Search for the cell housing the specified text and yield its (X, Y) center coordinate. 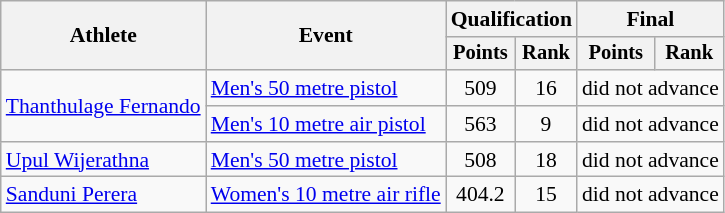
508 (480, 160)
404.2 (480, 195)
Final (650, 19)
Thanthulage Fernando (104, 106)
563 (480, 124)
Athlete (104, 36)
Qualification (512, 19)
Men's 10 metre air pistol (326, 124)
509 (480, 88)
Women's 10 metre air rifle (326, 195)
9 (546, 124)
Event (326, 36)
16 (546, 88)
15 (546, 195)
Sanduni Perera (104, 195)
18 (546, 160)
Upul Wijerathna (104, 160)
